Scan for the cell matching the given text and deliver its (x, y) coordinate at center. 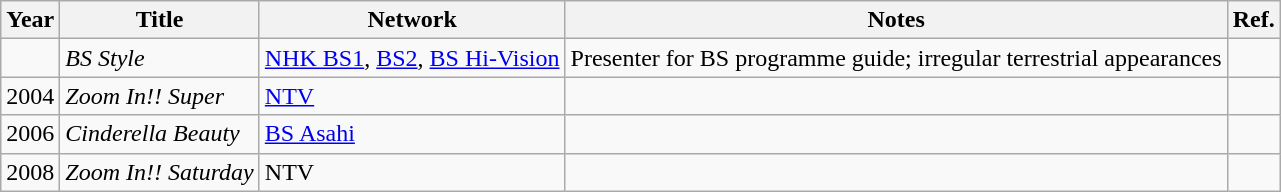
Cinderella Beauty (160, 134)
Year (30, 20)
BS Style (160, 58)
Notes (896, 20)
Title (160, 20)
Zoom In!! Saturday (160, 172)
2008 (30, 172)
Network (412, 20)
NHK BS1, BS2, BS Hi-Vision (412, 58)
Ref. (1254, 20)
Zoom In!! Super (160, 96)
Presenter for BS programme guide; irregular terrestrial appearances (896, 58)
BS Asahi (412, 134)
2006 (30, 134)
2004 (30, 96)
